Output the [X, Y] coordinate of the center of the cell containing the given text.  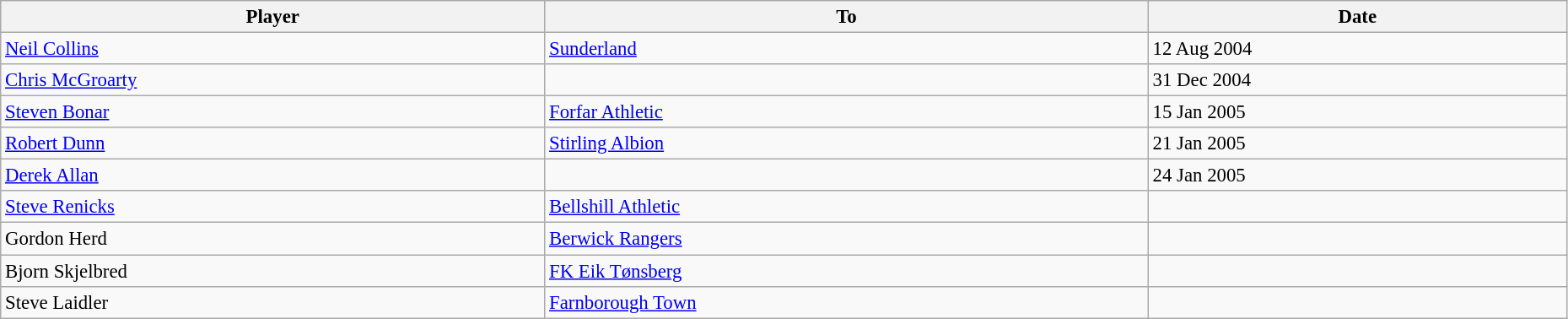
Bellshill Athletic [847, 207]
Gordon Herd [273, 239]
Date [1357, 17]
Sunderland [847, 49]
Derek Allan [273, 176]
Robert Dunn [273, 143]
Forfar Athletic [847, 112]
Steve Laidler [273, 302]
Steven Bonar [273, 112]
To [847, 17]
24 Jan 2005 [1357, 176]
Bjorn Skjelbred [273, 271]
Chris McGroarty [273, 80]
15 Jan 2005 [1357, 112]
31 Dec 2004 [1357, 80]
FK Eik Tønsberg [847, 271]
21 Jan 2005 [1357, 143]
Stirling Albion [847, 143]
12 Aug 2004 [1357, 49]
Farnborough Town [847, 302]
Neil Collins [273, 49]
Steve Renicks [273, 207]
Player [273, 17]
Berwick Rangers [847, 239]
